Determine the (X, Y) coordinate at the center of the cell enclosing the given text.  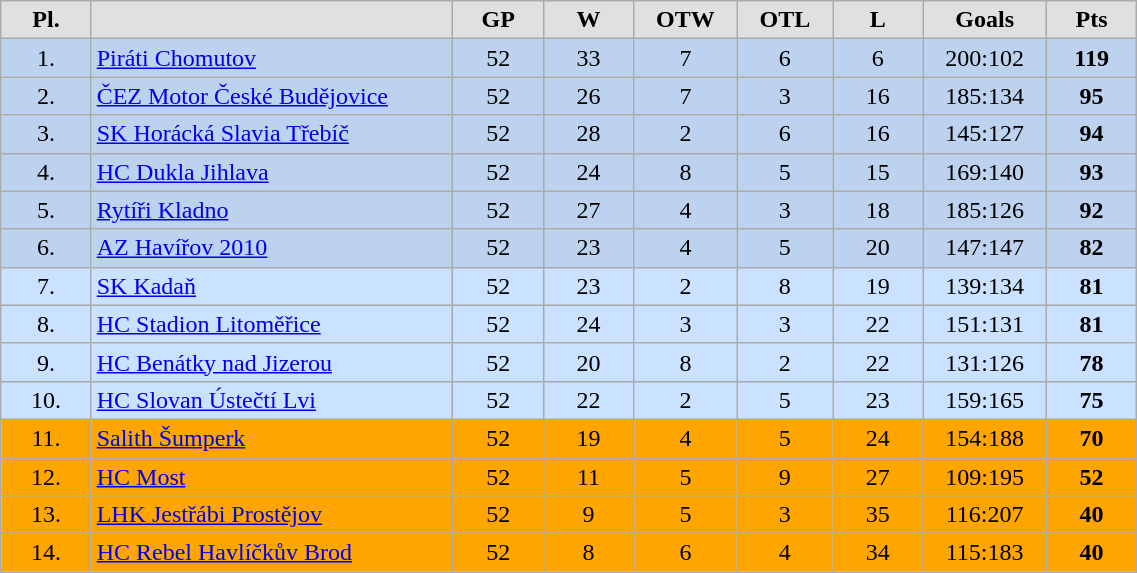
12. (46, 477)
92 (1091, 210)
8. (46, 324)
15 (878, 172)
78 (1091, 362)
HC Stadion Litoměřice (272, 324)
Pts (1091, 20)
14. (46, 553)
Piráti Chomutov (272, 58)
18 (878, 210)
AZ Havířov 2010 (272, 248)
Pl. (46, 20)
Rytíři Kladno (272, 210)
145:127 (984, 134)
93 (1091, 172)
6. (46, 248)
Goals (984, 20)
ČEZ Motor České Budějovice (272, 96)
GP (498, 20)
W (588, 20)
3. (46, 134)
1. (46, 58)
28 (588, 134)
82 (1091, 248)
159:165 (984, 400)
131:126 (984, 362)
147:147 (984, 248)
SK Horácká Slavia Třebíč (272, 134)
2. (46, 96)
116:207 (984, 515)
154:188 (984, 438)
4. (46, 172)
5. (46, 210)
109:195 (984, 477)
119 (1091, 58)
HC Rebel Havlíčkův Brod (272, 553)
LHK Jestřábi Prostějov (272, 515)
94 (1091, 134)
70 (1091, 438)
169:140 (984, 172)
35 (878, 515)
185:126 (984, 210)
HC Benátky nad Jizerou (272, 362)
SK Kadaň (272, 286)
OTL (784, 20)
75 (1091, 400)
L (878, 20)
11. (46, 438)
HC Most (272, 477)
115:183 (984, 553)
185:134 (984, 96)
7. (46, 286)
95 (1091, 96)
OTW (686, 20)
13. (46, 515)
Salith Šumperk (272, 438)
151:131 (984, 324)
34 (878, 553)
33 (588, 58)
200:102 (984, 58)
HC Slovan Ústečtí Lvi (272, 400)
HC Dukla Jihlava (272, 172)
10. (46, 400)
139:134 (984, 286)
9. (46, 362)
11 (588, 477)
26 (588, 96)
